Return [X, Y] of the center of cell containing provided text 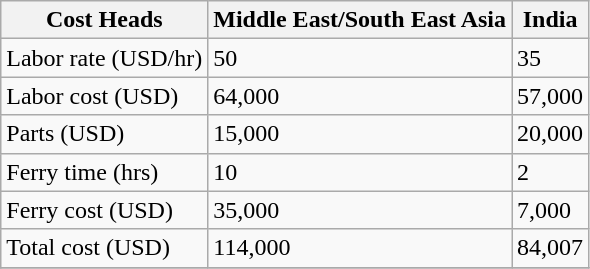
50 [360, 58]
114,000 [360, 248]
Parts (USD) [104, 134]
Total cost (USD) [104, 248]
Labor cost (USD) [104, 96]
35,000 [360, 210]
10 [360, 172]
Labor rate (USD/hr) [104, 58]
India [550, 20]
7,000 [550, 210]
15,000 [360, 134]
Cost Heads [104, 20]
64,000 [360, 96]
Ferry cost (USD) [104, 210]
84,007 [550, 248]
Ferry time (hrs) [104, 172]
57,000 [550, 96]
35 [550, 58]
20,000 [550, 134]
2 [550, 172]
Middle East/South East Asia [360, 20]
